From the cell containing the given text, extract its center point as [x, y] coordinate. 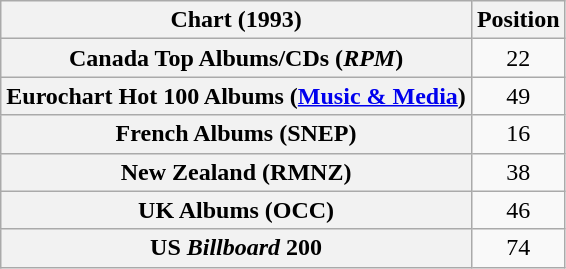
Eurochart Hot 100 Albums (Music & Media) [236, 96]
22 [518, 58]
Position [518, 20]
Chart (1993) [236, 20]
Canada Top Albums/CDs (RPM) [236, 58]
46 [518, 210]
US Billboard 200 [236, 248]
UK Albums (OCC) [236, 210]
49 [518, 96]
New Zealand (RMNZ) [236, 172]
16 [518, 134]
French Albums (SNEP) [236, 134]
38 [518, 172]
74 [518, 248]
